From the cell containing the given text, extract its center point as (X, Y) coordinate. 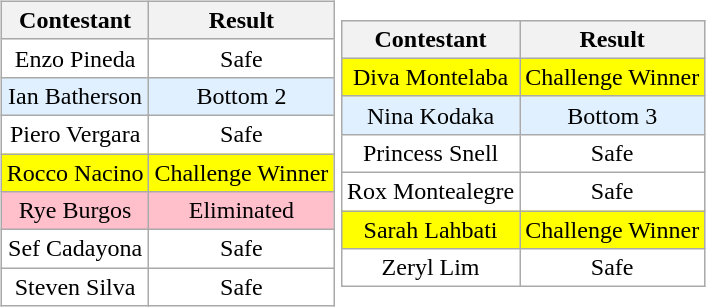
Rocco Nacino (75, 173)
Bottom 2 (242, 96)
Rox Montealegre (430, 192)
Sarah Lahbati (430, 230)
Princess Snell (430, 153)
Zeryl Lim (430, 268)
Bottom 3 (612, 115)
Steven Silva (75, 287)
Piero Vergara (75, 134)
Enzo Pineda (75, 58)
Diva Montelaba (430, 77)
Sef Cadayona (75, 249)
Nina Kodaka (430, 115)
Eliminated (242, 211)
Ian Batherson (75, 96)
Rye Burgos (75, 211)
